Detect which cell encompasses the target text, then output its [x, y] center coordinate. 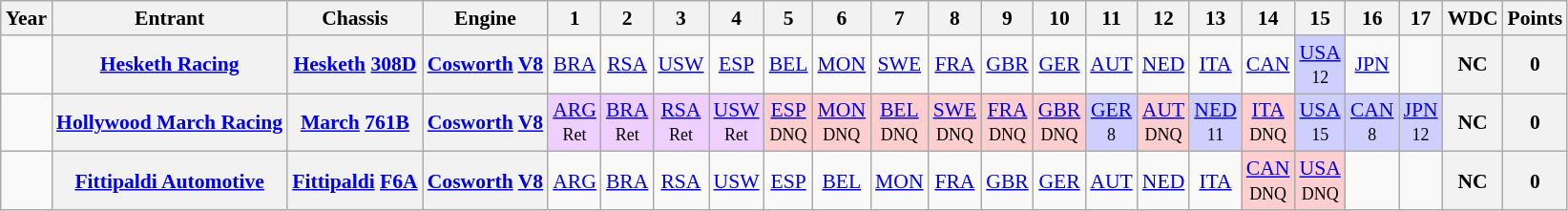
ITADNQ [1268, 122]
4 [737, 18]
9 [1008, 18]
BELDNQ [899, 122]
BRARet [628, 122]
11 [1111, 18]
14 [1268, 18]
NED11 [1215, 122]
3 [680, 18]
13 [1215, 18]
5 [788, 18]
March 761B [355, 122]
SWEDNQ [955, 122]
8 [955, 18]
Entrant [170, 18]
15 [1319, 18]
10 [1059, 18]
GBRDNQ [1059, 122]
CAN [1268, 65]
Engine [485, 18]
6 [842, 18]
AUTDNQ [1163, 122]
JPN12 [1421, 122]
ARG [575, 181]
JPN [1372, 65]
ESPDNQ [788, 122]
17 [1421, 18]
USA12 [1319, 65]
USWRet [737, 122]
CANDNQ [1268, 181]
Hollywood March Racing [170, 122]
Points [1536, 18]
FRADNQ [1008, 122]
12 [1163, 18]
7 [899, 18]
RSARet [680, 122]
Fittipaldi Automotive [170, 181]
USADNQ [1319, 181]
16 [1372, 18]
Hesketh 308D [355, 65]
USA15 [1319, 122]
WDC [1474, 18]
GER8 [1111, 122]
MONDNQ [842, 122]
1 [575, 18]
Year [27, 18]
CAN8 [1372, 122]
Chassis [355, 18]
Fittipaldi F6A [355, 181]
Hesketh Racing [170, 65]
ARGRet [575, 122]
2 [628, 18]
SWE [899, 65]
